Search for the cell housing the specified text and yield its [X, Y] center coordinate. 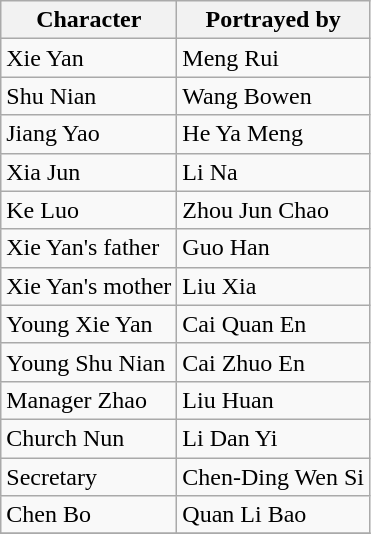
Chen Bo [89, 515]
Secretary [89, 477]
Portrayed by [274, 20]
Young Xie Yan [89, 324]
Guo Han [274, 248]
Manager Zhao [89, 400]
Cai Zhuo En [274, 362]
Shu Nian [89, 96]
Ke Luo [89, 210]
Xia Jun [89, 172]
Zhou Jun Chao [274, 210]
Liu Xia [274, 286]
Cai Quan En [274, 324]
Quan Li Bao [274, 515]
Meng Rui [274, 58]
He Ya Meng [274, 134]
Young Shu Nian [89, 362]
Chen-Ding Wen Si [274, 477]
Xie Yan's father [89, 248]
Character [89, 20]
Xie Yan [89, 58]
Li Dan Yi [274, 438]
Xie Yan's mother [89, 286]
Li Na [274, 172]
Church Nun [89, 438]
Jiang Yao [89, 134]
Wang Bowen [274, 96]
Liu Huan [274, 400]
